For the text-containing cell, return its midpoint in [X, Y] coordinate format. 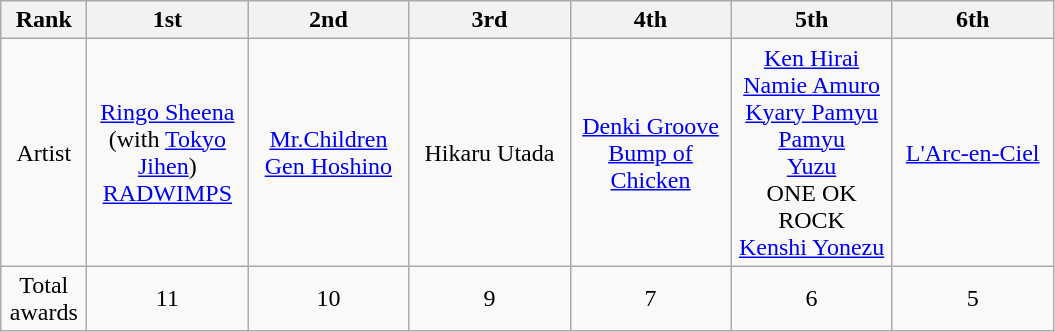
Total awards [44, 298]
11 [168, 298]
9 [490, 298]
Denki GrooveBump of Chicken [650, 152]
7 [650, 298]
Rank [44, 20]
5th [812, 20]
10 [328, 298]
Ken HiraiNamie AmuroKyary Pamyu PamyuYuzuONE OK ROCKKenshi Yonezu [812, 152]
4th [650, 20]
6th [972, 20]
5 [972, 298]
6 [812, 298]
L'Arc-en-Ciel [972, 152]
3rd [490, 20]
2nd [328, 20]
1st [168, 20]
Mr.ChildrenGen Hoshino [328, 152]
Hikaru Utada [490, 152]
Artist [44, 152]
Ringo Sheena (with Tokyo Jihen)RADWIMPS [168, 152]
